Find where the given text appears and provide that cell's center as (x, y) coordinate. 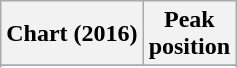
Peak position (189, 34)
Chart (2016) (72, 34)
